Output the [X, Y] coordinate of the center of the cell containing the given text.  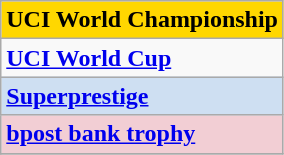
UCI World Championship [142, 20]
Superprestige [142, 96]
UCI World Cup [142, 58]
bpost bank trophy [142, 134]
